Search for the cell housing the specified text and yield its [x, y] center coordinate. 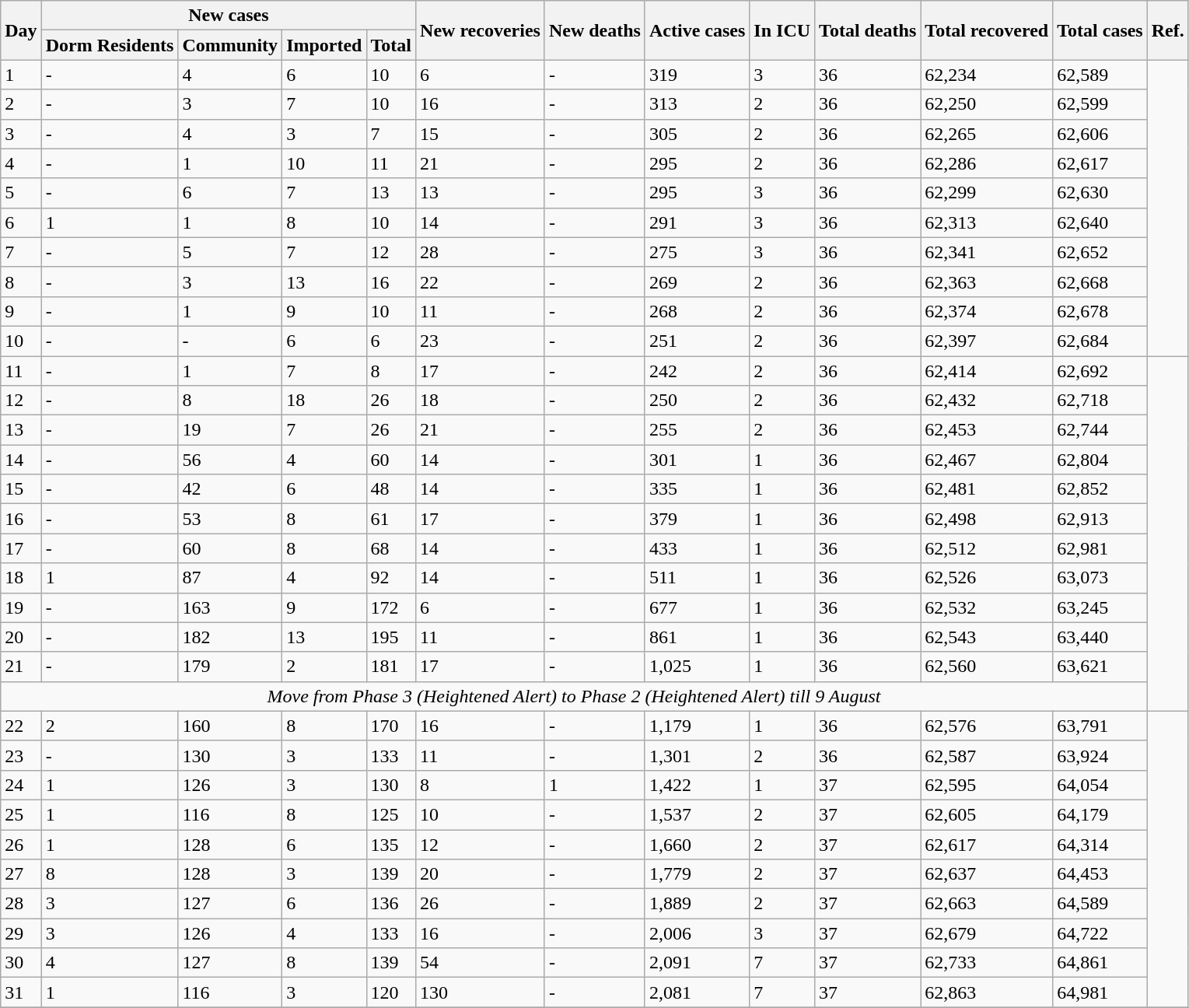
268 [697, 311]
Active cases [697, 30]
Dorm Residents [110, 45]
62,414 [987, 371]
1,889 [697, 904]
62,432 [987, 401]
61 [391, 519]
64,722 [1100, 933]
62,453 [987, 430]
291 [697, 222]
68 [391, 548]
251 [697, 341]
62,481 [987, 489]
Total deaths [868, 30]
Day [21, 30]
62,804 [1100, 460]
62,913 [1100, 519]
379 [697, 519]
62,595 [987, 785]
179 [230, 667]
62,652 [1100, 252]
29 [21, 933]
319 [697, 75]
1,301 [697, 755]
63,073 [1100, 578]
56 [230, 460]
255 [697, 430]
181 [391, 667]
1,779 [697, 874]
2,091 [697, 963]
62,397 [987, 341]
62,543 [987, 637]
64,861 [1100, 963]
62,265 [987, 134]
125 [391, 814]
24 [21, 785]
275 [697, 252]
54 [481, 963]
172 [391, 607]
42 [230, 489]
Ref. [1168, 30]
313 [697, 104]
62,589 [1100, 75]
Total [391, 45]
62,678 [1100, 311]
62,981 [1100, 548]
64,179 [1100, 814]
1,660 [697, 844]
62,363 [987, 282]
87 [230, 578]
62,606 [1100, 134]
135 [391, 844]
62,733 [987, 963]
New recoveries [481, 30]
120 [391, 992]
63,924 [1100, 755]
163 [230, 607]
62,863 [987, 992]
861 [697, 637]
62,599 [1100, 104]
62,744 [1100, 430]
27 [21, 874]
63,621 [1100, 667]
301 [697, 460]
62,630 [1100, 193]
53 [230, 519]
64,453 [1100, 874]
62,498 [987, 519]
2,006 [697, 933]
170 [391, 726]
62,467 [987, 460]
62,668 [1100, 282]
Total recovered [987, 30]
New deaths [594, 30]
64,314 [1100, 844]
62,692 [1100, 371]
In ICU [782, 30]
62,286 [987, 163]
62,299 [987, 193]
62,250 [987, 104]
62,234 [987, 75]
677 [697, 607]
62,374 [987, 311]
1,179 [697, 726]
31 [21, 992]
335 [697, 489]
1,025 [697, 667]
64,054 [1100, 785]
New cases [229, 16]
64,589 [1100, 904]
63,245 [1100, 607]
63,440 [1100, 637]
62,684 [1100, 341]
62,512 [987, 548]
62,526 [987, 578]
Community [230, 45]
Imported [324, 45]
62,576 [987, 726]
62,637 [987, 874]
182 [230, 637]
Move from Phase 3 (Heightened Alert) to Phase 2 (Heightened Alert) till 9 August [574, 696]
62,341 [987, 252]
305 [697, 134]
511 [697, 578]
48 [391, 489]
30 [21, 963]
433 [697, 548]
62,663 [987, 904]
250 [697, 401]
62,587 [987, 755]
25 [21, 814]
Total cases [1100, 30]
62,640 [1100, 222]
160 [230, 726]
1,537 [697, 814]
269 [697, 282]
62,313 [987, 222]
242 [697, 371]
195 [391, 637]
62,679 [987, 933]
1,422 [697, 785]
62,532 [987, 607]
136 [391, 904]
62,560 [987, 667]
2,081 [697, 992]
63,791 [1100, 726]
62,605 [987, 814]
62,852 [1100, 489]
92 [391, 578]
62,718 [1100, 401]
64,981 [1100, 992]
